From the cell containing the given text, extract its center point as [X, Y] coordinate. 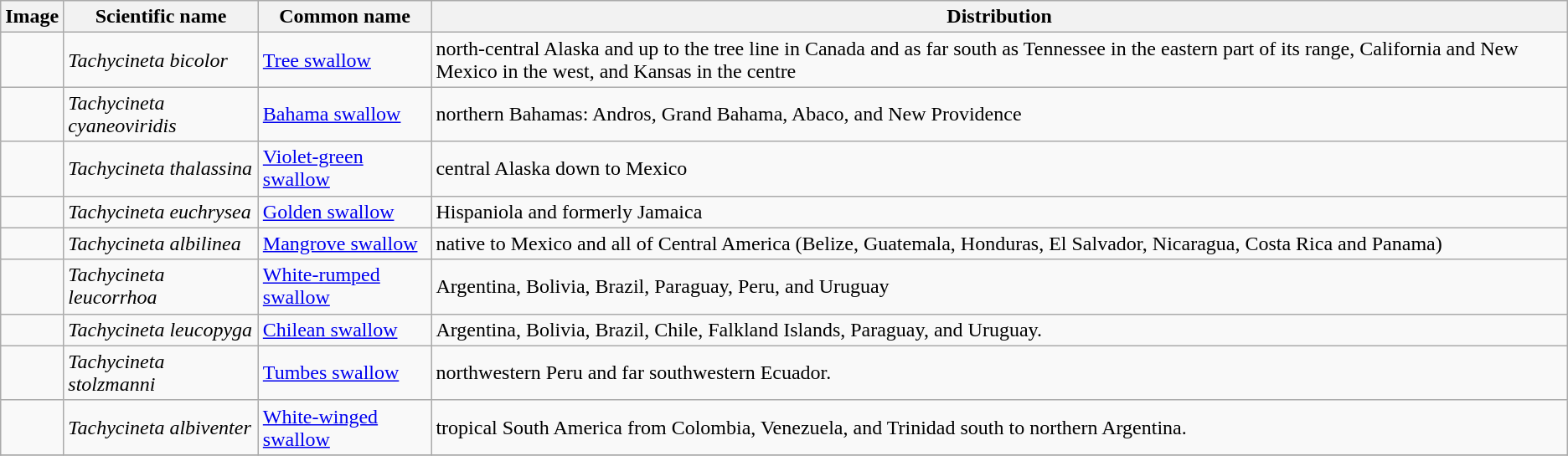
Tachycineta leucopyga [161, 330]
Tachycineta cyaneoviridis [161, 114]
Tumbes swallow [345, 373]
Scientific name [161, 17]
Tachycineta euchrysea [161, 212]
Tachycineta albiventer [161, 427]
northern Bahamas: Andros, Grand Bahama, Abaco, and New Providence [999, 114]
Tree swallow [345, 60]
northwestern Peru and far southwestern Ecuador. [999, 373]
White-rumped swallow [345, 286]
Tachycineta stolzmanni [161, 373]
Chilean swallow [345, 330]
Tachycineta leucorrhoa [161, 286]
Tachycineta albilinea [161, 243]
Image [32, 17]
Common name [345, 17]
Argentina, Bolivia, Brazil, Paraguay, Peru, and Uruguay [999, 286]
Argentina, Bolivia, Brazil, Chile, Falkland Islands, Paraguay, and Uruguay. [999, 330]
Violet-green swallow [345, 169]
Hispaniola and formerly Jamaica [999, 212]
White-winged swallow [345, 427]
Tachycineta thalassina [161, 169]
Mangrove swallow [345, 243]
central Alaska down to Mexico [999, 169]
Golden swallow [345, 212]
Distribution [999, 17]
Tachycineta bicolor [161, 60]
native to Mexico and all of Central America (Belize, Guatemala, Honduras, El Salvador, Nicaragua, Costa Rica and Panama) [999, 243]
tropical South America from Colombia, Venezuela, and Trinidad south to northern Argentina. [999, 427]
Bahama swallow [345, 114]
